For the text-containing cell, return its midpoint in [X, Y] coordinate format. 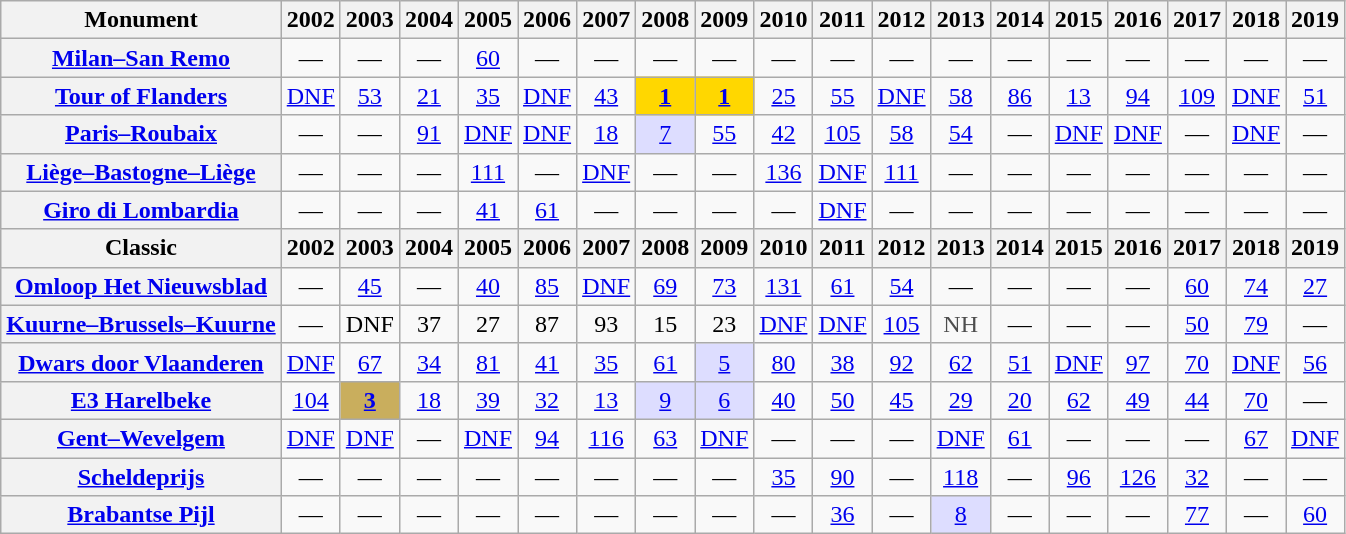
85 [548, 286]
Dwars door Vlaanderen [141, 362]
49 [1138, 400]
81 [488, 362]
104 [310, 400]
96 [1078, 477]
43 [606, 96]
73 [724, 286]
91 [428, 134]
Milan–San Remo [141, 58]
Gent–Wevelgem [141, 438]
56 [1316, 362]
92 [902, 362]
8 [960, 515]
15 [666, 324]
44 [1196, 400]
Classic [141, 248]
Omloop Het Nieuwsblad [141, 286]
93 [606, 324]
116 [606, 438]
Kuurne–Brussels–Kuurne [141, 324]
Brabantse Pijl [141, 515]
Monument [141, 20]
20 [1020, 400]
97 [1138, 362]
126 [1138, 477]
109 [1196, 96]
Liège–Bastogne–Liège [141, 172]
29 [960, 400]
69 [666, 286]
118 [960, 477]
Scheldeprijs [141, 477]
90 [842, 477]
34 [428, 362]
87 [548, 324]
21 [428, 96]
6 [724, 400]
E3 Harelbeke [141, 400]
23 [724, 324]
74 [1256, 286]
25 [784, 96]
42 [784, 134]
86 [1020, 96]
131 [784, 286]
Paris–Roubaix [141, 134]
79 [1256, 324]
80 [784, 362]
5 [724, 362]
77 [1196, 515]
38 [842, 362]
NH [960, 324]
36 [842, 515]
3 [370, 400]
136 [784, 172]
9 [666, 400]
53 [370, 96]
37 [428, 324]
Giro di Lombardia [141, 210]
63 [666, 438]
7 [666, 134]
Tour of Flanders [141, 96]
39 [488, 400]
